Provide the [X, Y] coordinate of the cell's center where the given text is located.  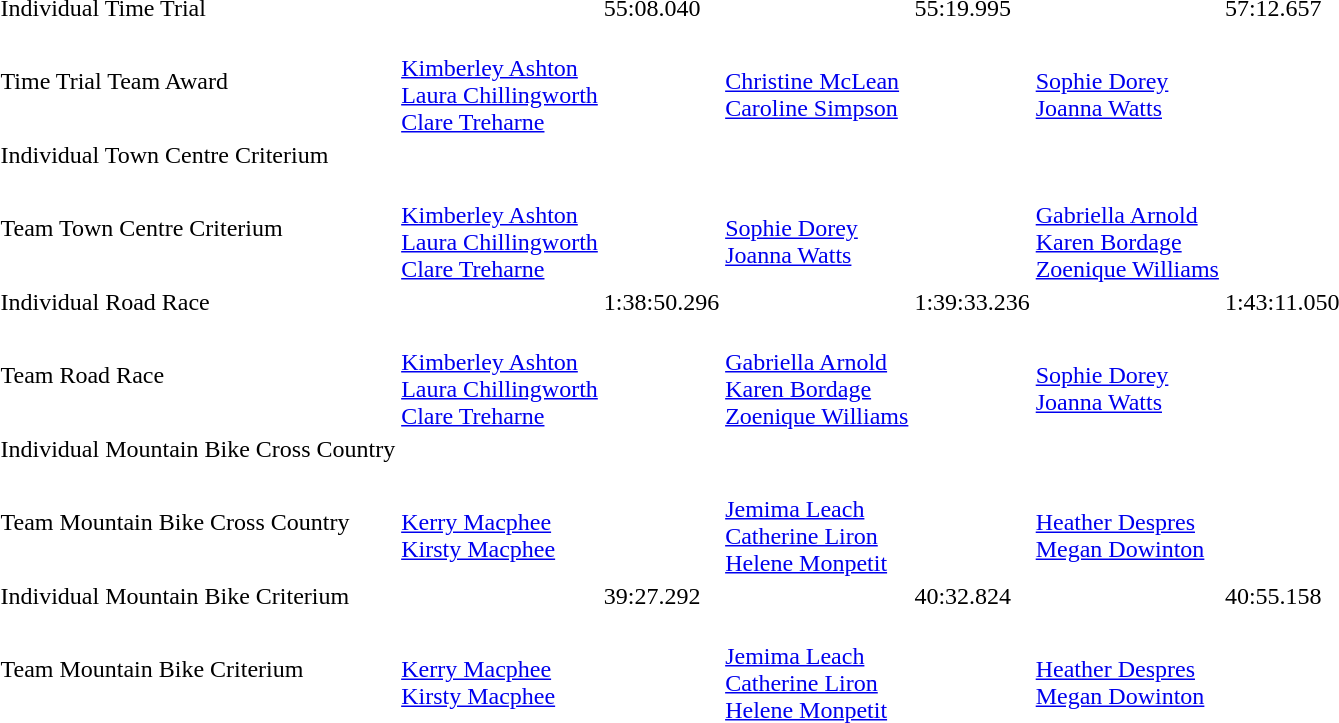
39:27.292 [661, 596]
1:39:33.236 [972, 302]
Heather DespresMegan Dowinton [1127, 522]
Christine McLeanCaroline Simpson [817, 82]
40:32.824 [972, 596]
Jemima LeachCatherine LironHelene Monpetit [817, 522]
1:38:50.296 [661, 302]
Kerry MacpheeKirsty Macphee [500, 522]
